For the text-containing cell, return its midpoint in (x, y) coordinate format. 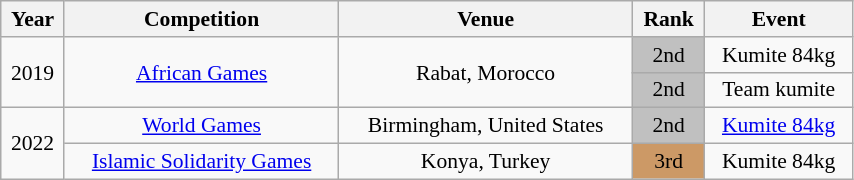
Birmingham, United States (486, 126)
Konya, Turkey (486, 162)
Rabat, Morocco (486, 72)
2022 (33, 144)
Rank (668, 19)
Competition (201, 19)
3rd (668, 162)
Event (779, 19)
2019 (33, 72)
Year (33, 19)
Venue (486, 19)
Islamic Solidarity Games (201, 162)
World Games (201, 126)
African Games (201, 72)
Team kumite (779, 90)
